From the cell containing the given text, extract its center point as (X, Y) coordinate. 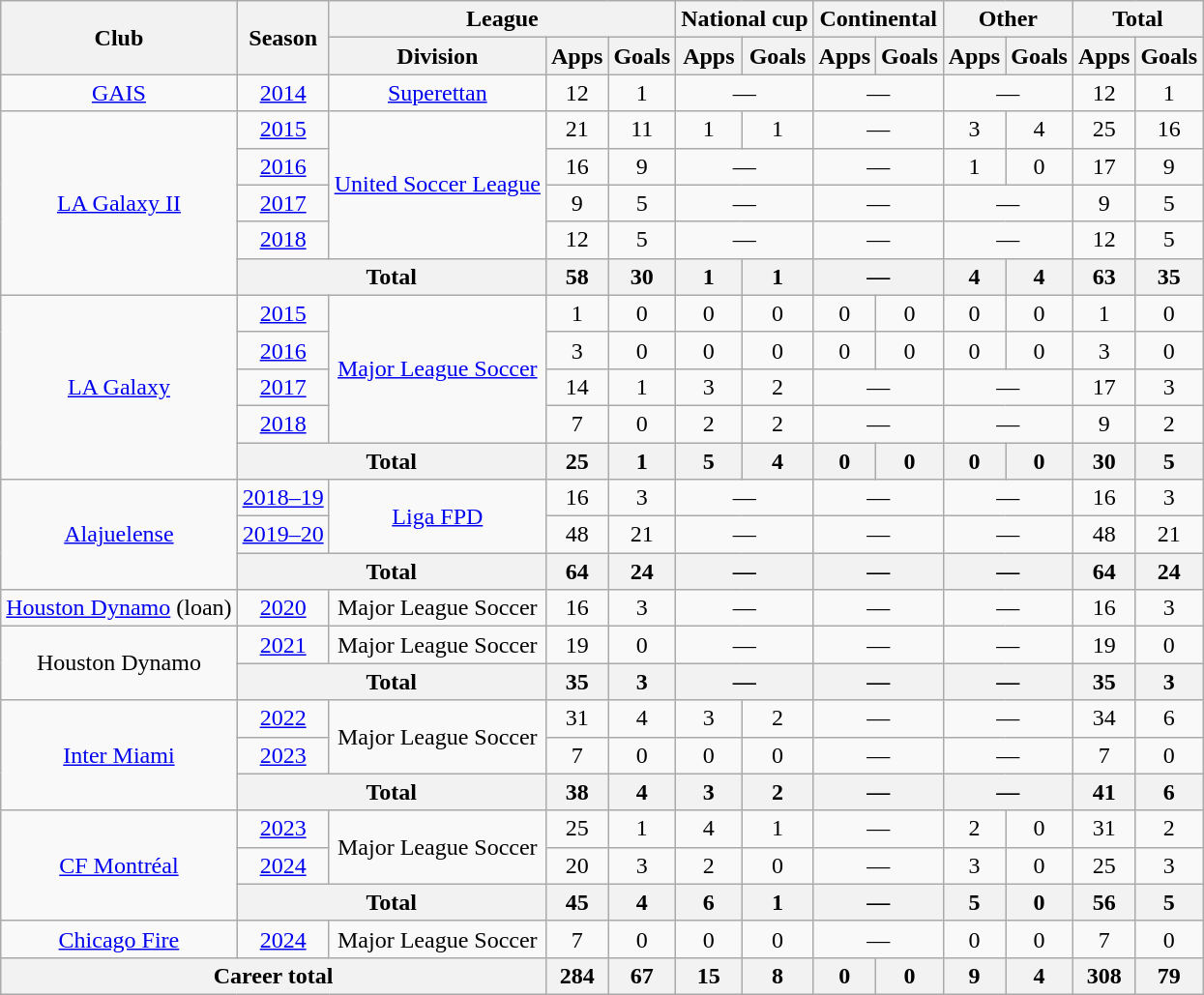
2022 (282, 718)
8 (778, 976)
15 (709, 976)
LA Galaxy II (119, 203)
Chicago Fire (119, 939)
National cup (745, 19)
Houston Dynamo (loan) (119, 608)
58 (576, 277)
67 (642, 976)
34 (1103, 718)
284 (576, 976)
Liga FPD (437, 516)
14 (576, 387)
CF Montréal (119, 865)
Continental (878, 19)
Houston Dynamo (119, 663)
56 (1103, 902)
United Soccer League (437, 185)
20 (576, 865)
2019–20 (282, 535)
2018–19 (282, 498)
79 (1169, 976)
38 (576, 792)
2020 (282, 608)
League (502, 19)
Inter Miami (119, 755)
Other (1008, 19)
308 (1103, 976)
41 (1103, 792)
GAIS (119, 93)
Alajuelense (119, 535)
Career total (274, 976)
2014 (282, 93)
Superettan (437, 93)
63 (1103, 277)
45 (576, 902)
LA Galaxy (119, 387)
Season (282, 38)
2021 (282, 645)
Club (119, 38)
11 (642, 130)
Division (437, 56)
